Detect which cell encompasses the target text, then output its (X, Y) center coordinate. 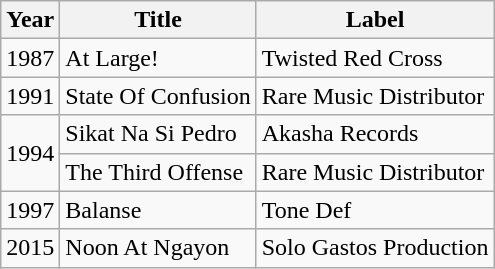
1991 (30, 96)
2015 (30, 248)
The Third Offense (158, 172)
Tone Def (375, 210)
Title (158, 20)
1994 (30, 153)
State Of Confusion (158, 96)
Year (30, 20)
1997 (30, 210)
Sikat Na Si Pedro (158, 134)
1987 (30, 58)
Solo Gastos Production (375, 248)
At Large! (158, 58)
Balanse (158, 210)
Noon At Ngayon (158, 248)
Twisted Red Cross (375, 58)
Label (375, 20)
Akasha Records (375, 134)
